From the cell containing the given text, extract its center point as [X, Y] coordinate. 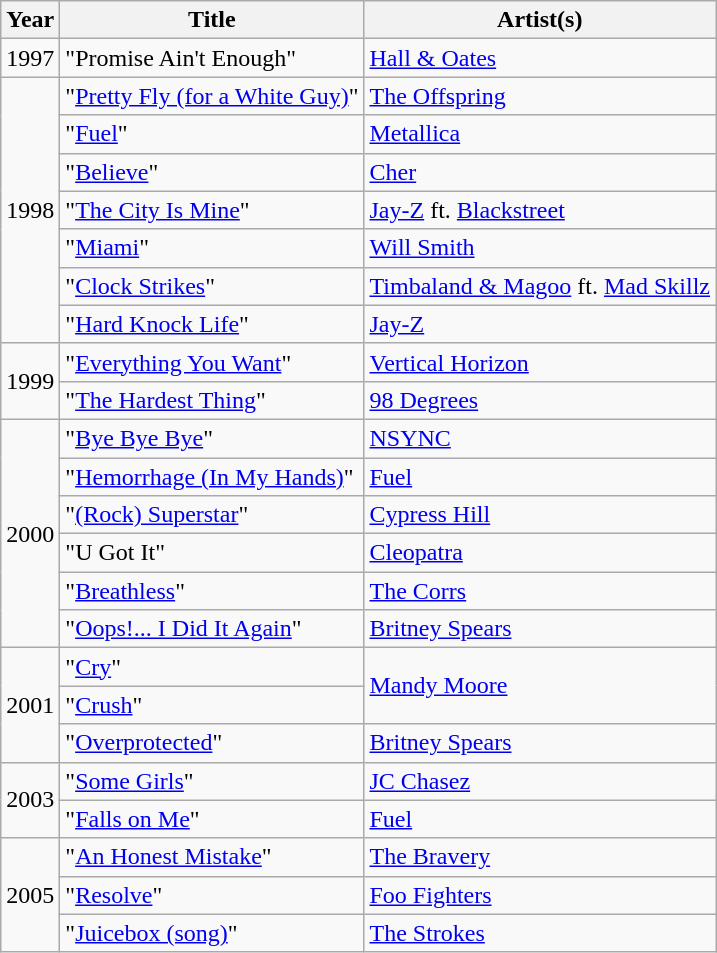
"U Got It" [212, 553]
Cleopatra [540, 553]
"An Honest Mistake" [212, 857]
1997 [30, 58]
"Fuel" [212, 134]
The Bravery [540, 857]
JC Chasez [540, 781]
Jay-Z [540, 324]
"Overprotected" [212, 743]
"Breathless" [212, 591]
2000 [30, 533]
Year [30, 20]
2005 [30, 895]
The Strokes [540, 933]
2003 [30, 800]
Hall & Oates [540, 58]
Foo Fighters [540, 895]
Timbaland & Magoo ft. Mad Skillz [540, 286]
"(Rock) Superstar" [212, 515]
"Resolve" [212, 895]
"Promise Ain't Enough" [212, 58]
Cher [540, 172]
The Corrs [540, 591]
Cypress Hill [540, 515]
"Miami" [212, 248]
Title [212, 20]
"Pretty Fly (for a White Guy)" [212, 96]
Will Smith [540, 248]
"Juicebox (song)" [212, 933]
Vertical Horizon [540, 362]
NSYNC [540, 438]
98 Degrees [540, 400]
Artist(s) [540, 20]
Metallica [540, 134]
"Crush" [212, 705]
"Bye Bye Bye" [212, 438]
"Some Girls" [212, 781]
The Offspring [540, 96]
1998 [30, 210]
Mandy Moore [540, 686]
"The Hardest Thing" [212, 400]
"Clock Strikes" [212, 286]
Jay-Z ft. Blackstreet [540, 210]
"Falls on Me" [212, 819]
"Cry" [212, 667]
"Believe" [212, 172]
"The City Is Mine" [212, 210]
"Everything You Want" [212, 362]
"Hard Knock Life" [212, 324]
"Hemorrhage (In My Hands)" [212, 477]
1999 [30, 381]
"Oops!... I Did It Again" [212, 629]
2001 [30, 705]
